Locate the cell with the specified text and output its (X, Y) center coordinate. 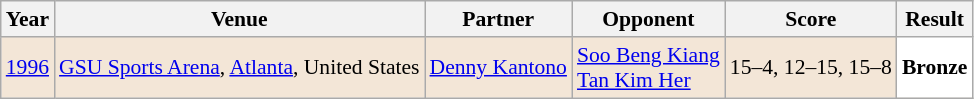
Bronze (935, 68)
Result (935, 19)
Partner (498, 19)
Opponent (648, 19)
Year (28, 19)
Soo Beng Kiang Tan Kim Her (648, 68)
GSU Sports Arena, Atlanta, United States (239, 68)
Score (811, 19)
15–4, 12–15, 15–8 (811, 68)
Denny Kantono (498, 68)
Venue (239, 19)
1996 (28, 68)
